Identify which cell holds the provided text, then report its (X, Y) central coordinate. 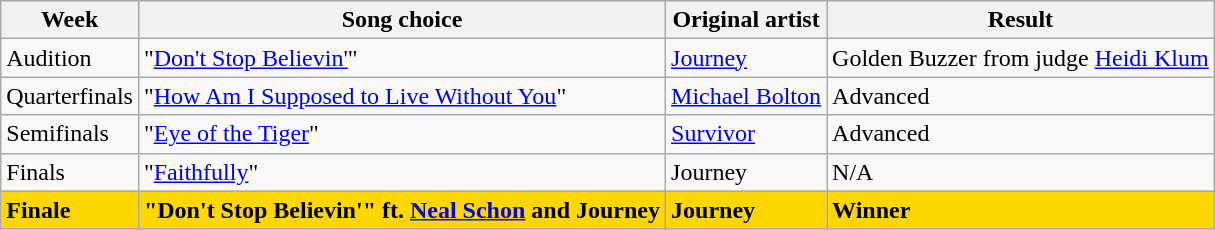
N/A (1021, 172)
"Don't Stop Believin'" (402, 58)
Original artist (746, 20)
Week (70, 20)
Golden Buzzer from judge Heidi Klum (1021, 58)
Finale (70, 210)
Survivor (746, 134)
"Faithfully" (402, 172)
Michael Bolton (746, 96)
Semifinals (70, 134)
Finals (70, 172)
Result (1021, 20)
Quarterfinals (70, 96)
"Eye of the Tiger" (402, 134)
"Don't Stop Believin'" ft. Neal Schon and Journey (402, 210)
Winner (1021, 210)
Audition (70, 58)
Song choice (402, 20)
"How Am I Supposed to Live Without You" (402, 96)
